Determine the [x, y] coordinate at the center of the cell enclosing the given text.  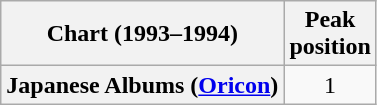
Japanese Albums (Oricon) [142, 85]
1 [330, 85]
Peakposition [330, 34]
Chart (1993–1994) [142, 34]
